Output the (X, Y) coordinate of the center of the cell containing the given text.  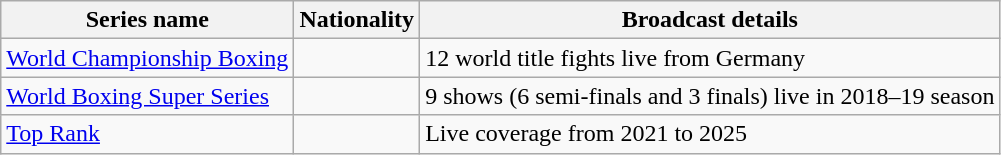
World Boxing Super Series (148, 96)
12 world title fights live from Germany (710, 58)
Top Rank (148, 134)
Series name (148, 20)
9 shows (6 semi-finals and 3 finals) live in 2018–19 season (710, 96)
Nationality (357, 20)
Live coverage from 2021 to 2025 (710, 134)
Broadcast details (710, 20)
World Championship Boxing (148, 58)
